Search for the cell housing the specified text and yield its (X, Y) center coordinate. 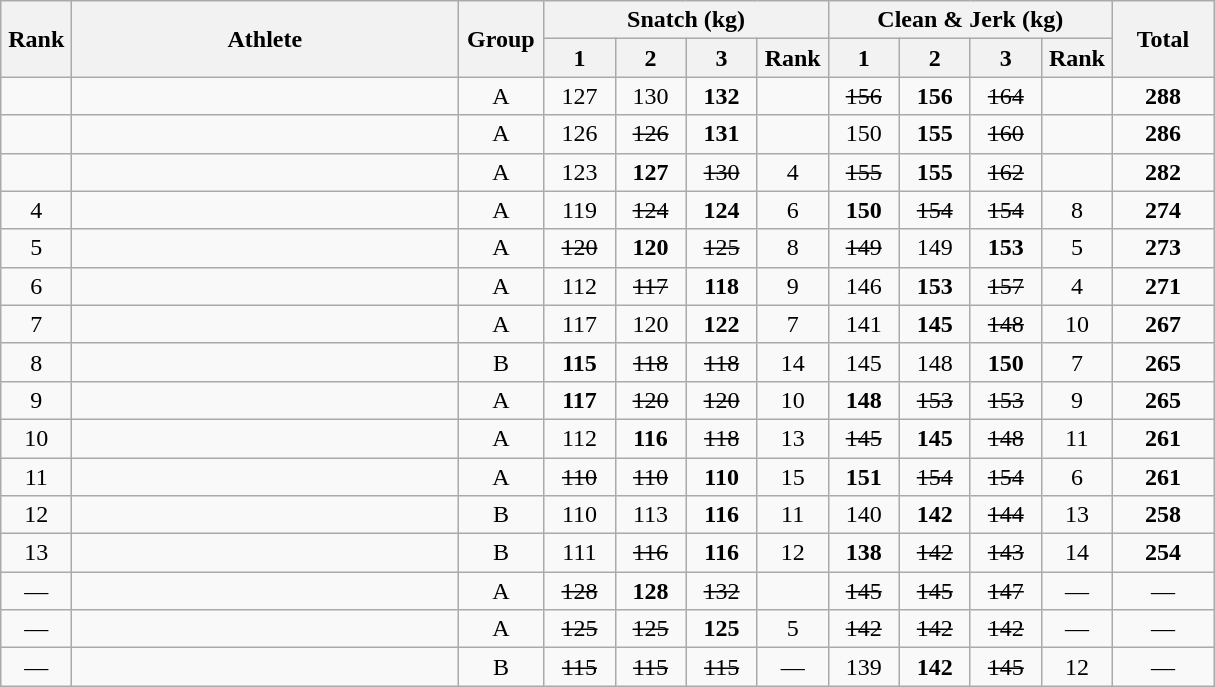
160 (1006, 134)
138 (864, 553)
288 (1162, 96)
111 (580, 553)
Clean & Jerk (kg) (970, 20)
151 (864, 477)
Total (1162, 39)
254 (1162, 553)
139 (864, 667)
113 (650, 515)
267 (1162, 324)
273 (1162, 248)
144 (1006, 515)
162 (1006, 172)
Group (501, 39)
157 (1006, 286)
123 (580, 172)
258 (1162, 515)
164 (1006, 96)
Snatch (kg) (686, 20)
122 (722, 324)
141 (864, 324)
15 (792, 477)
146 (864, 286)
119 (580, 210)
140 (864, 515)
131 (722, 134)
274 (1162, 210)
271 (1162, 286)
Athlete (265, 39)
286 (1162, 134)
282 (1162, 172)
143 (1006, 553)
147 (1006, 591)
